Provide the [x, y] coordinate of the cell's center where the given text is located.  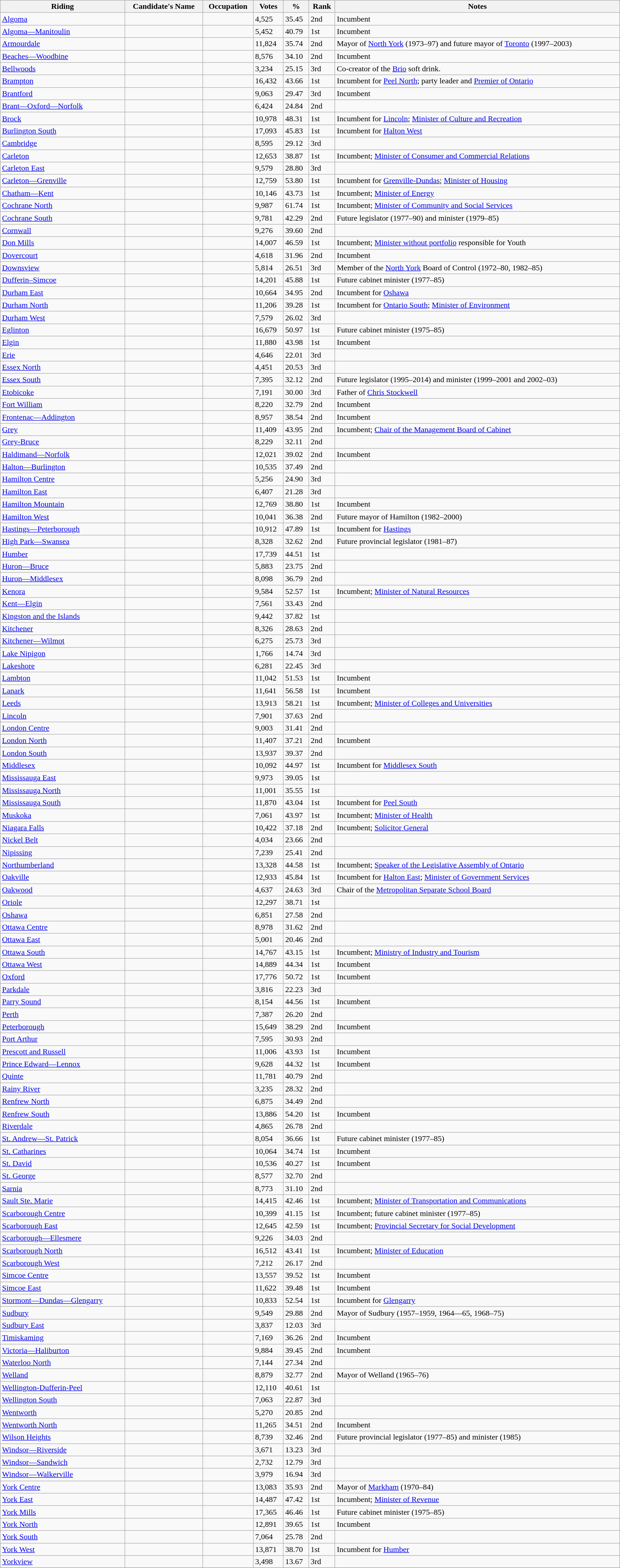
Lincoln [63, 716]
Incumbent; Minister of Energy [477, 193]
Parry Sound [63, 1002]
Sault Ste. Marie [63, 1201]
16,432 [268, 81]
Incumbent; Minister of Health [477, 815]
35.55 [296, 790]
35.74 [296, 44]
Chair of the Metropolitan Separate School Board [477, 890]
Incumbent for Peel North; party leader and Premier of Ontario [477, 81]
47.89 [296, 529]
15,649 [268, 1027]
7,561 [268, 604]
Incumbent; Minister of Community and Social Services [477, 206]
13,937 [268, 753]
39.28 [296, 305]
Mayor of Markham (1970–84) [477, 1487]
8,739 [268, 1437]
10,536 [268, 1164]
Burlington South [63, 131]
Riding [63, 7]
44.56 [296, 1002]
3,837 [268, 1325]
20.53 [296, 367]
25.41 [296, 852]
Cambridge [63, 143]
Incumbent; Minister of Education [477, 1251]
13,557 [268, 1275]
Quinte [63, 1076]
9,276 [268, 230]
13,328 [268, 865]
Incumbent for Halton East; Minister of Government Services [477, 877]
Durham East [63, 293]
Oakville [63, 877]
Dufferin–Simcoe [63, 280]
Humber [63, 554]
23.75 [296, 566]
Armourdale [63, 44]
52.57 [296, 591]
13.67 [296, 1562]
Cochrane South [63, 218]
38.70 [296, 1549]
Victoria—Haliburton [63, 1350]
Chatham—Kent [63, 193]
Carleton [63, 156]
34.51 [296, 1425]
4,034 [268, 840]
17,365 [268, 1512]
13,913 [268, 703]
Lambton [63, 678]
43.98 [296, 342]
33.43 [296, 604]
12.79 [296, 1462]
Incumbent; Minister without portfolio responsible for Youth [477, 243]
22.01 [296, 355]
Oriole [63, 902]
Perth [63, 1014]
27.58 [296, 915]
St. Catharines [63, 1151]
21.28 [296, 492]
20.46 [296, 939]
5,814 [268, 268]
41.15 [296, 1213]
11,781 [268, 1076]
Timiskaming [63, 1338]
44.58 [296, 865]
Oshawa [63, 915]
10,399 [268, 1213]
32.70 [296, 1176]
Don Mills [63, 243]
Scarborough West [63, 1263]
Hamilton West [63, 516]
3,498 [268, 1562]
1,766 [268, 653]
9,987 [268, 206]
7,395 [268, 380]
10,146 [268, 193]
Oakwood [63, 890]
Etobicoke [63, 392]
9,063 [268, 93]
4,637 [268, 890]
Kent—Elgin [63, 604]
Bellwoods [63, 69]
38.29 [296, 1027]
38.54 [296, 417]
Incumbent; Minister of Colleges and Universities [477, 703]
34.74 [296, 1151]
9,628 [268, 1064]
37.18 [296, 828]
35.45 [296, 19]
Sudbury [63, 1313]
London North [63, 740]
39.52 [296, 1275]
8,098 [268, 579]
11,641 [268, 691]
43.93 [296, 1052]
6,275 [268, 641]
50.72 [296, 977]
32.46 [296, 1437]
Peterborough [63, 1027]
Niagara Falls [63, 828]
7,064 [268, 1537]
Wentworth [63, 1412]
10,041 [268, 516]
Rank [322, 7]
Scarborough East [63, 1226]
5,001 [268, 939]
Occupation [228, 7]
14,007 [268, 243]
6,875 [268, 1101]
14,201 [268, 280]
12.03 [296, 1325]
26.02 [296, 317]
Future mayor of Hamilton (1982–2000) [477, 516]
39.65 [296, 1524]
Algoma [63, 19]
16,679 [268, 330]
29.47 [296, 93]
York East [63, 1499]
8,229 [268, 442]
13,886 [268, 1114]
43.97 [296, 815]
37.49 [296, 467]
Muskoka [63, 815]
26.51 [296, 268]
31.41 [296, 728]
29.12 [296, 143]
Middlesex [63, 766]
Ottawa Centre [63, 927]
London South [63, 753]
Mayor of Welland (1965–76) [477, 1375]
7,901 [268, 716]
Brampton [63, 81]
23.66 [296, 840]
Ottawa East [63, 939]
32.11 [296, 442]
3,816 [268, 989]
Incumbent for Ontario South; Minister of Environment [477, 305]
Nipissing [63, 852]
12,653 [268, 156]
13.23 [296, 1450]
7,387 [268, 1014]
York West [63, 1549]
13,871 [268, 1549]
44.51 [296, 554]
25.78 [296, 1537]
8,326 [268, 629]
Incumbent for Hastings [477, 529]
Simcoe Centre [63, 1275]
Windsor—Riverside [63, 1450]
Scarborough Centre [63, 1213]
Hamilton East [63, 492]
36.38 [296, 516]
12,759 [268, 181]
35.93 [296, 1487]
48.31 [296, 118]
26.78 [296, 1126]
Incumbent; Minister of Consumer and Commercial Relations [477, 156]
14.74 [296, 653]
11,409 [268, 430]
43.04 [296, 803]
44.32 [296, 1064]
Mayor of North York (1973–97) and future mayor of Toronto (1997–2003) [477, 44]
12,645 [268, 1226]
9,781 [268, 218]
Incumbent for Glengarry [477, 1300]
8,054 [268, 1138]
Brock [63, 118]
39.05 [296, 778]
5,452 [268, 31]
Incumbent for Peel South [477, 803]
17,739 [268, 554]
11,870 [268, 803]
Kenora [63, 591]
Carleton—Grenville [63, 181]
9,003 [268, 728]
London Centre [63, 728]
22.45 [296, 666]
34.95 [296, 293]
45.83 [296, 131]
York Mills [63, 1512]
17,776 [268, 977]
26.17 [296, 1263]
Scarborough—Ellesmere [63, 1238]
44.34 [296, 965]
31.62 [296, 927]
St. Andrew—St. Patrick [63, 1138]
27.34 [296, 1363]
7,169 [268, 1338]
Co-creator of the Brio soft drink. [477, 69]
10,912 [268, 529]
39.48 [296, 1288]
% [296, 7]
Carleton East [63, 168]
Hamilton Centre [63, 479]
9,884 [268, 1350]
6,281 [268, 666]
7,063 [268, 1400]
11,407 [268, 740]
61.74 [296, 206]
10,978 [268, 118]
10,092 [268, 766]
31.96 [296, 255]
9,549 [268, 1313]
Votes [268, 7]
3,671 [268, 1450]
Ottawa West [63, 965]
10,064 [268, 1151]
Dovercourt [63, 255]
Brantford [63, 93]
Hamilton Mountain [63, 504]
Mayor of Sudbury (1957–1959, 1964—65, 1968–75) [477, 1313]
Incumbent; Minister of Revenue [477, 1499]
26.20 [296, 1014]
7,579 [268, 317]
4,525 [268, 19]
36.79 [296, 579]
30.00 [296, 392]
37.82 [296, 616]
38.71 [296, 902]
Scarborough North [63, 1251]
Sarnia [63, 1189]
Wellington South [63, 1400]
Fort William [63, 405]
Incumbent; Minister of Natural Resources [477, 591]
9,579 [268, 168]
Stormont—Dundas—Glengarry [63, 1300]
10,833 [268, 1300]
Incumbent; future cabinet minister (1977–85) [477, 1213]
York North [63, 1524]
36.26 [296, 1338]
Father of Chris Stockwell [477, 392]
Wilson Heights [63, 1437]
Mississauga North [63, 790]
Incumbent; Solicitor General [477, 828]
14,889 [268, 965]
Haldimand—Norfolk [63, 454]
9,973 [268, 778]
Prescott and Russell [63, 1052]
22.23 [296, 989]
Incumbent for Lincoln; Minister of Culture and Recreation [477, 118]
4,618 [268, 255]
7,239 [268, 852]
13,083 [268, 1487]
Windsor—Sandwich [63, 1462]
9,442 [268, 616]
Windsor—Walkerville [63, 1475]
St. George [63, 1176]
7,212 [268, 1263]
37.21 [296, 740]
8,773 [268, 1189]
43.95 [296, 430]
Essex North [63, 367]
42.29 [296, 218]
25.73 [296, 641]
16,512 [268, 1251]
31.10 [296, 1189]
50.97 [296, 330]
Eglinton [63, 330]
Wentworth North [63, 1425]
Oxford [63, 977]
7,144 [268, 1363]
22.87 [296, 1400]
3,235 [268, 1089]
51.53 [296, 678]
Notes [477, 7]
40.61 [296, 1388]
Nickel Belt [63, 840]
10,422 [268, 828]
8,879 [268, 1375]
York South [63, 1537]
54.20 [296, 1114]
7,191 [268, 392]
Incumbent; Provincial Secretary for Social Development [477, 1226]
8,328 [268, 541]
34.49 [296, 1101]
Beaches—Woodbine [63, 56]
10,664 [268, 293]
Mississauga East [63, 778]
12,297 [268, 902]
46.59 [296, 243]
Future legislator (1977–90) and minister (1979–85) [477, 218]
16.94 [296, 1475]
Kitchener—Wilmot [63, 641]
Cornwall [63, 230]
11,265 [268, 1425]
45.88 [296, 280]
10,535 [268, 467]
5,270 [268, 1412]
12,110 [268, 1388]
11,042 [268, 678]
Algoma—Manitoulin [63, 31]
Renfrew South [63, 1114]
Incumbent; Speaker of the Legislative Assembly of Ontario [477, 865]
43.73 [296, 193]
28.32 [296, 1089]
8,957 [268, 417]
4,451 [268, 367]
8,595 [268, 143]
47.42 [296, 1499]
Renfrew North [63, 1101]
Welland [63, 1375]
Erie [63, 355]
5,883 [268, 566]
5,256 [268, 479]
7,595 [268, 1039]
Kingston and the Islands [63, 616]
Grey-Bruce [63, 442]
Northumberland [63, 865]
Riverdale [63, 1126]
Future provincial legislator (1981–87) [477, 541]
Wellington-Dufferin-Peel [63, 1388]
20.85 [296, 1412]
Incumbent; Ministry of Industry and Tourism [477, 952]
8,220 [268, 405]
32.12 [296, 380]
Ottawa South [63, 952]
Lanark [63, 691]
32.79 [296, 405]
Downsview [63, 268]
7,061 [268, 815]
4,865 [268, 1126]
44.97 [296, 766]
29.88 [296, 1313]
Grey [63, 430]
39.45 [296, 1350]
52.54 [296, 1300]
High Park—Swansea [63, 541]
32.77 [296, 1375]
Future provincial legislator (1977–85) and minister (1985) [477, 1437]
25.15 [296, 69]
39.37 [296, 753]
Member of the North York Board of Control (1972–80, 1982–85) [477, 268]
Port Arthur [63, 1039]
St. David [63, 1164]
Hastings—Peterborough [63, 529]
Sudbury East [63, 1325]
39.60 [296, 230]
6,851 [268, 915]
Incumbent; Minister of Transportation and Communications [477, 1201]
28.63 [296, 629]
11,001 [268, 790]
11,206 [268, 305]
24.90 [296, 479]
Future legislator (1995–2014) and minister (1999–2001 and 2002–03) [477, 380]
6,407 [268, 492]
11,622 [268, 1288]
40.27 [296, 1164]
8,154 [268, 1002]
Candidate's Name [164, 7]
39.02 [296, 454]
Essex South [63, 380]
Yorkview [63, 1562]
38.87 [296, 156]
11,006 [268, 1052]
3,979 [268, 1475]
12,769 [268, 504]
9,584 [268, 591]
42.59 [296, 1226]
Brant—Oxford—Norfolk [63, 106]
Kitchener [63, 629]
Waterloo North [63, 1363]
Incumbent for Halton West [477, 131]
Elgin [63, 342]
8,978 [268, 927]
Lake Nipigon [63, 653]
Incumbent for Humber [477, 1549]
14,767 [268, 952]
Leeds [63, 703]
9,226 [268, 1238]
Frontenac—Addington [63, 417]
Simcoe East [63, 1288]
14,487 [268, 1499]
Durham West [63, 317]
42.46 [296, 1201]
56.58 [296, 691]
Incumbent for Grenville-Dundas; Minister of Housing [477, 181]
46.46 [296, 1512]
Incumbent for Oshawa [477, 293]
24.84 [296, 106]
4,646 [268, 355]
34.10 [296, 56]
8,577 [268, 1176]
Parkdale [63, 989]
12,933 [268, 877]
11,824 [268, 44]
12,891 [268, 1524]
37.63 [296, 716]
Cochrane North [63, 206]
8,576 [268, 56]
32.62 [296, 541]
Prince Edward—Lennox [63, 1064]
Mississauga South [63, 803]
Halton—Burlington [63, 467]
6,424 [268, 106]
34.03 [296, 1238]
45.84 [296, 877]
Incumbent; Chair of the Management Board of Cabinet [477, 430]
36.66 [296, 1138]
Huron—Bruce [63, 566]
2,732 [268, 1462]
43.66 [296, 81]
Rainy River [63, 1089]
38.80 [296, 504]
Durham North [63, 305]
York Centre [63, 1487]
11,880 [268, 342]
Huron—Middlesex [63, 579]
12,021 [268, 454]
43.41 [296, 1251]
58.21 [296, 703]
Incumbent for Middlesex South [477, 766]
30.93 [296, 1039]
24.63 [296, 890]
43.15 [296, 952]
Lakeshore [63, 666]
17,093 [268, 131]
53.80 [296, 181]
3,234 [268, 69]
28.80 [296, 168]
14,415 [268, 1201]
